Return the [X, Y] coordinate for the center point of the cell that contains the specified text.  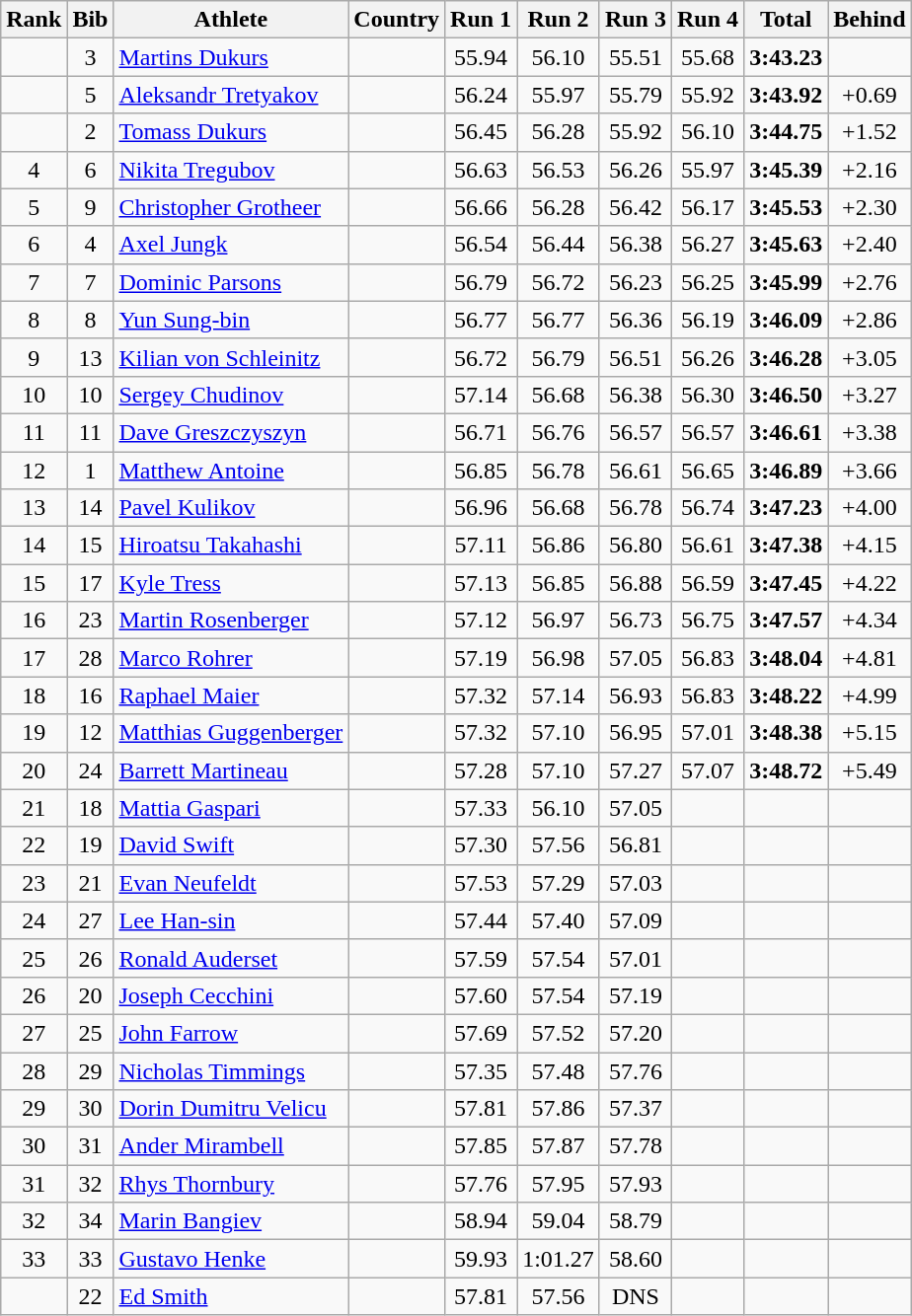
1:01.27 [559, 1259]
+3.38 [870, 432]
56.36 [636, 320]
56.63 [482, 170]
3:48.38 [786, 733]
+5.15 [870, 733]
Aleksandr Tretyakov [231, 95]
Rhys Thornbury [231, 1184]
Athlete [231, 20]
56.65 [709, 471]
Hiroatsu Takahashi [231, 546]
3:47.23 [786, 508]
Axel Jungk [231, 245]
Yun Sung-bin [231, 320]
Rank [34, 20]
3:45.53 [786, 207]
57.12 [482, 621]
Marco Rohrer [231, 658]
57.60 [482, 995]
+3.27 [870, 395]
Matthew Antoine [231, 471]
Barrett Martineau [231, 770]
56.25 [709, 282]
+5.49 [870, 770]
56.75 [709, 621]
Run 4 [709, 20]
+3.66 [870, 471]
Martin Rosenberger [231, 621]
57.44 [482, 920]
57.78 [636, 1146]
Behind [870, 20]
57.93 [636, 1184]
3 [91, 57]
Mattia Gaspari [231, 808]
56.45 [482, 132]
56.97 [559, 621]
+2.40 [870, 245]
+4.00 [870, 508]
57.30 [482, 845]
+4.81 [870, 658]
Kyle Tress [231, 583]
56.76 [559, 432]
Bib [91, 20]
55.68 [709, 57]
57.69 [482, 1033]
56.88 [636, 583]
57.85 [482, 1146]
56.86 [559, 546]
3:48.72 [786, 770]
57.07 [709, 770]
Nicholas Timmings [231, 1070]
3:47.38 [786, 546]
+0.69 [870, 95]
56.80 [636, 546]
Dorin Dumitru Velicu [231, 1109]
56.71 [482, 432]
Tomass Dukurs [231, 132]
58.79 [636, 1221]
Nikita Tregubov [231, 170]
57.48 [559, 1070]
Joseph Cecchini [231, 995]
2 [91, 132]
Pavel Kulikov [231, 508]
Dave Greszczyszyn [231, 432]
3:43.23 [786, 57]
56.53 [559, 170]
57.20 [636, 1033]
56.42 [636, 207]
57.35 [482, 1070]
56.54 [482, 245]
Run 1 [482, 20]
3:46.50 [786, 395]
57.86 [559, 1109]
Marin Bangiev [231, 1221]
56.98 [559, 658]
56.93 [636, 695]
Gustavo Henke [231, 1259]
Run 2 [559, 20]
57.13 [482, 583]
David Swift [231, 845]
57.03 [636, 883]
57.27 [636, 770]
3:43.92 [786, 95]
+2.86 [870, 320]
59.04 [559, 1221]
56.44 [559, 245]
+4.15 [870, 546]
3:46.28 [786, 357]
Kilian von Schleinitz [231, 357]
+1.52 [870, 132]
3:46.89 [786, 471]
59.93 [482, 1259]
+2.16 [870, 170]
Total [786, 20]
55.51 [636, 57]
Ed Smith [231, 1296]
55.94 [482, 57]
57.95 [559, 1184]
55.79 [636, 95]
Evan Neufeldt [231, 883]
56.59 [709, 583]
+4.99 [870, 695]
56.66 [482, 207]
John Farrow [231, 1033]
56.73 [636, 621]
Martins Dukurs [231, 57]
56.95 [636, 733]
57.59 [482, 958]
3:46.09 [786, 320]
56.81 [636, 845]
56.17 [709, 207]
1 [91, 471]
57.87 [559, 1146]
57.52 [559, 1033]
56.19 [709, 320]
56.24 [482, 95]
56.96 [482, 508]
Dominic Parsons [231, 282]
56.30 [709, 395]
57.37 [636, 1109]
Run 3 [636, 20]
Ronald Auderset [231, 958]
3:45.63 [786, 245]
3:48.04 [786, 658]
+2.76 [870, 282]
58.60 [636, 1259]
3:45.39 [786, 170]
Ander Mirambell [231, 1146]
Country [397, 20]
Sergey Chudinov [231, 395]
57.09 [636, 920]
+2.30 [870, 207]
57.33 [482, 808]
3:44.75 [786, 132]
3:45.99 [786, 282]
3:47.45 [786, 583]
57.40 [559, 920]
3:47.57 [786, 621]
+3.05 [870, 357]
57.29 [559, 883]
56.74 [709, 508]
58.94 [482, 1221]
56.23 [636, 282]
57.53 [482, 883]
Christopher Grotheer [231, 207]
3:48.22 [786, 695]
57.11 [482, 546]
Lee Han-sin [231, 920]
Matthias Guggenberger [231, 733]
56.27 [709, 245]
DNS [636, 1296]
56.51 [636, 357]
34 [91, 1221]
+4.34 [870, 621]
Raphael Maier [231, 695]
+4.22 [870, 583]
3:46.61 [786, 432]
57.28 [482, 770]
